Return (X, Y) of the center of cell containing provided text 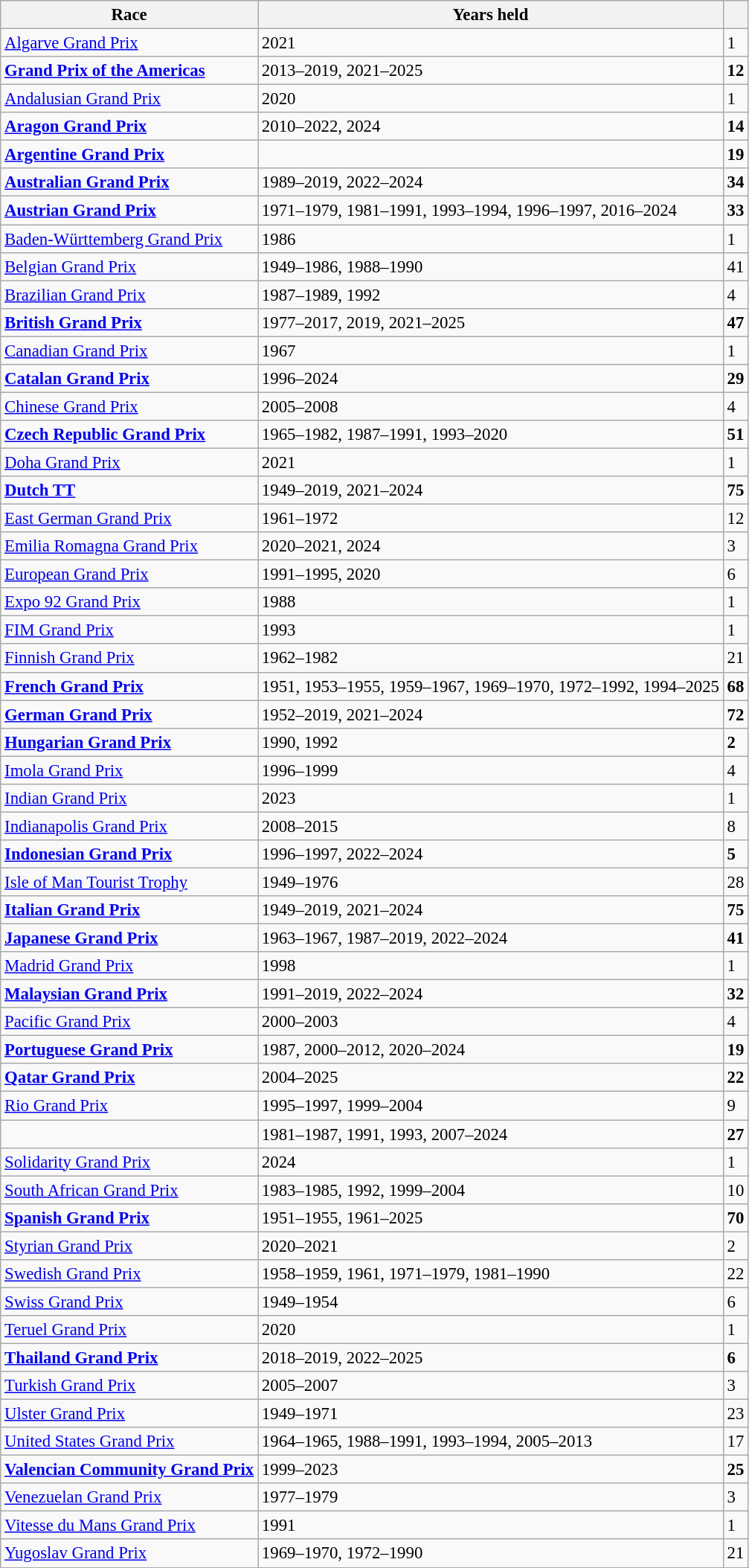
1996–2024 (491, 379)
Canadian Grand Prix (129, 351)
1951, 1953–1955, 1959–1967, 1969–1970, 1972–1992, 1994–2025 (491, 686)
Malaysian Grand Prix (129, 994)
1977–2017, 2019, 2021–2025 (491, 322)
Rio Grand Prix (129, 1106)
Grand Prix of the Americas (129, 71)
Solidarity Grand Prix (129, 1162)
2020–2021 (491, 1246)
Yugoslav Grand Prix (129, 1554)
1986 (491, 239)
Spanish Grand Prix (129, 1217)
Japanese Grand Prix (129, 938)
1952–2019, 2021–2024 (491, 714)
2005–2007 (491, 1386)
Madrid Grand Prix (129, 966)
2023 (491, 799)
Venezuelan Grand Prix (129, 1497)
Turkish Grand Prix (129, 1386)
14 (735, 127)
Catalan Grand Prix (129, 379)
Dutch TT (129, 490)
1949–1954 (491, 1302)
28 (735, 882)
1949–1986, 1988–1990 (491, 266)
Indonesian Grand Prix (129, 854)
1991–2019, 2022–2024 (491, 994)
Italian Grand Prix (129, 910)
68 (735, 686)
Austrian Grand Prix (129, 211)
Styrian Grand Prix (129, 1246)
Algarve Grand Prix (129, 43)
Expo 92 Grand Prix (129, 602)
Indian Grand Prix (129, 799)
2004–2025 (491, 1078)
1961–1972 (491, 519)
1998 (491, 966)
1965–1982, 1987–1991, 1993–2020 (491, 435)
FIM Grand Prix (129, 630)
33 (735, 211)
1999–2023 (491, 1470)
Indianapolis Grand Prix (129, 826)
10 (735, 1190)
German Grand Prix (129, 714)
1993 (491, 630)
2000–2003 (491, 1022)
1989–2019, 2022–2024 (491, 182)
2008–2015 (491, 826)
Finnish Grand Prix (129, 659)
French Grand Prix (129, 686)
1971–1979, 1981–1991, 1993–1994, 1996–1997, 2016–2024 (491, 211)
Portuguese Grand Prix (129, 1050)
2005–2008 (491, 406)
5 (735, 854)
South African Grand Prix (129, 1190)
Emilia Romagna Grand Prix (129, 546)
Ulster Grand Prix (129, 1414)
Czech Republic Grand Prix (129, 435)
1995–1997, 1999–2004 (491, 1106)
1962–1982 (491, 659)
1983–1985, 1992, 1999–2004 (491, 1190)
Vitesse du Mans Grand Prix (129, 1526)
9 (735, 1106)
47 (735, 322)
Australian Grand Prix (129, 182)
1964–1965, 1988–1991, 1993–1994, 2005–2013 (491, 1441)
2010–2022, 2024 (491, 127)
Swedish Grand Prix (129, 1274)
32 (735, 994)
Doha Grand Prix (129, 462)
2018–2019, 2022–2025 (491, 1357)
1991–1995, 2020 (491, 575)
72 (735, 714)
Argentine Grand Prix (129, 155)
27 (735, 1134)
1987–1989, 1992 (491, 295)
34 (735, 182)
Imola Grand Prix (129, 770)
Swiss Grand Prix (129, 1302)
25 (735, 1470)
1977–1979 (491, 1497)
Pacific Grand Prix (129, 1022)
1958–1959, 1961, 1971–1979, 1981–1990 (491, 1274)
1963–1967, 1987–2019, 2022–2024 (491, 938)
Baden-Württemberg Grand Prix (129, 239)
Years held (491, 15)
1987, 2000–2012, 2020–2024 (491, 1050)
Aragon Grand Prix (129, 127)
2024 (491, 1162)
United States Grand Prix (129, 1441)
1991 (491, 1526)
Qatar Grand Prix (129, 1078)
1967 (491, 351)
Belgian Grand Prix (129, 266)
Thailand Grand Prix (129, 1357)
2020–2021, 2024 (491, 546)
Teruel Grand Prix (129, 1330)
Hungarian Grand Prix (129, 742)
1949–1976 (491, 882)
1990, 1992 (491, 742)
2013–2019, 2021–2025 (491, 71)
Race (129, 15)
Isle of Man Tourist Trophy (129, 882)
1969–1970, 1972–1990 (491, 1554)
Andalusian Grand Prix (129, 99)
1949–1971 (491, 1414)
Valencian Community Grand Prix (129, 1470)
European Grand Prix (129, 575)
1988 (491, 602)
East German Grand Prix (129, 519)
1951–1955, 1961–2025 (491, 1217)
British Grand Prix (129, 322)
23 (735, 1414)
Chinese Grand Prix (129, 406)
1996–1997, 2022–2024 (491, 854)
70 (735, 1217)
29 (735, 379)
51 (735, 435)
8 (735, 826)
1981–1987, 1991, 1993, 2007–2024 (491, 1134)
1996–1999 (491, 770)
17 (735, 1441)
Brazilian Grand Prix (129, 295)
